From the cell containing the given text, extract its center point as [x, y] coordinate. 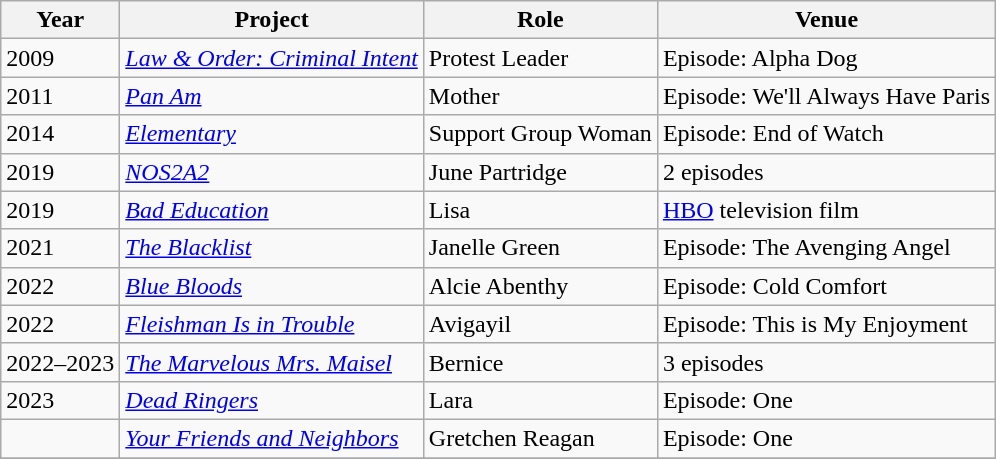
2022–2023 [60, 362]
Lara [540, 400]
Mother [540, 96]
2011 [60, 96]
2023 [60, 400]
2014 [60, 134]
Bernice [540, 362]
NOS2A2 [272, 172]
Alcie Abenthy [540, 286]
Gretchen Reagan [540, 438]
Avigayil [540, 324]
June Partridge [540, 172]
Episode: Alpha Dog [826, 58]
The Blacklist [272, 248]
Pan Am [272, 96]
Blue Bloods [272, 286]
2009 [60, 58]
Year [60, 20]
Episode: This is My Enjoyment [826, 324]
Fleishman Is in Trouble [272, 324]
Elementary [272, 134]
Episode: End of Watch [826, 134]
Janelle Green [540, 248]
Your Friends and Neighbors [272, 438]
HBO television film [826, 210]
2021 [60, 248]
Protest Leader [540, 58]
The Marvelous Mrs. Maisel [272, 362]
Dead Ringers [272, 400]
Episode: Cold Comfort [826, 286]
Episode: We'll Always Have Paris [826, 96]
Venue [826, 20]
Bad Education [272, 210]
2 episodes [826, 172]
Support Group Woman [540, 134]
Law & Order: Criminal Intent [272, 58]
3 episodes [826, 362]
Lisa [540, 210]
Role [540, 20]
Project [272, 20]
Episode: The Avenging Angel [826, 248]
